Identify which cell holds the provided text, then report its (x, y) central coordinate. 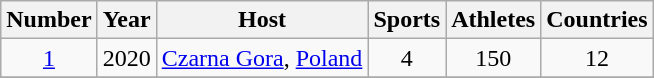
Athletes (494, 20)
2020 (126, 58)
Year (126, 20)
Czarna Gora, Poland (262, 58)
Countries (597, 20)
12 (597, 58)
Host (262, 20)
4 (407, 58)
1 (49, 58)
Number (49, 20)
150 (494, 58)
Sports (407, 20)
